Return (X, Y) of the center of cell containing provided text 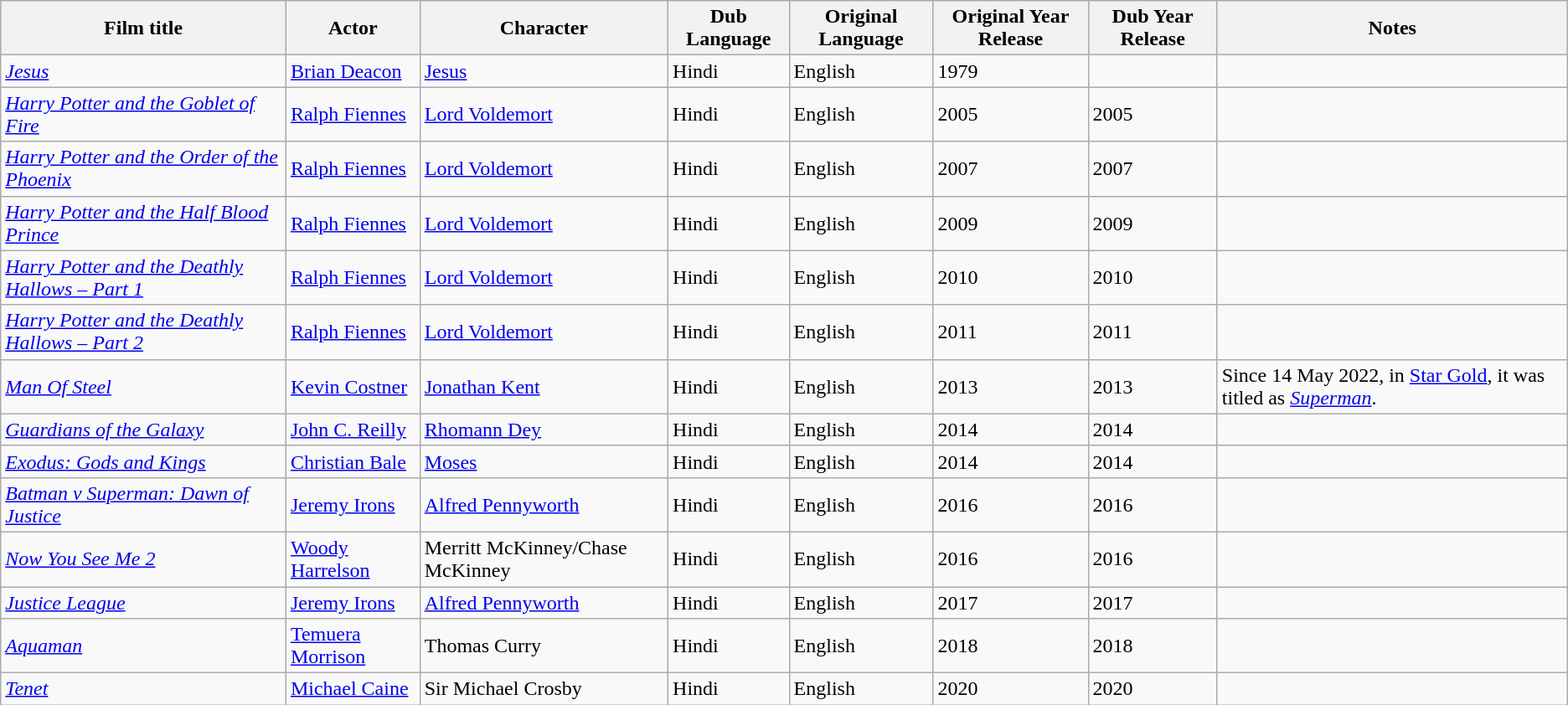
Film title (144, 28)
Aquaman (144, 646)
Christian Bale (353, 461)
Man Of Steel (144, 387)
Brian Deacon (353, 71)
Harry Potter and the Goblet of Fire (144, 114)
Tenet (144, 689)
Notes (1392, 28)
Thomas Curry (544, 646)
Batman v Superman: Dawn of Justice (144, 504)
Rhomann Dey (544, 430)
Harry Potter and the Order of the Phoenix (144, 169)
Kevin Costner (353, 387)
Justice League (144, 602)
Original Language (861, 28)
Harry Potter and the Deathly Hallows – Part 1 (144, 278)
Moses (544, 461)
Actor (353, 28)
Guardians of the Galaxy (144, 430)
Original Year Release (1010, 28)
Exodus: Gods and Kings (144, 461)
Dub Language (729, 28)
Dub Year Release (1153, 28)
Harry Potter and the Half Blood Prince (144, 223)
Character (544, 28)
Now You See Me 2 (144, 559)
1979 (1010, 71)
Jonathan Kent (544, 387)
Sir Michael Crosby (544, 689)
Since 14 May 2022, in Star Gold, it was titled as Superman. (1392, 387)
Michael Caine (353, 689)
John C. Reilly (353, 430)
Harry Potter and the Deathly Hallows – Part 2 (144, 332)
Merritt McKinney/Chase McKinney (544, 559)
Temuera Morrison (353, 646)
Woody Harrelson (353, 559)
